For the text-containing cell, return its midpoint in (X, Y) coordinate format. 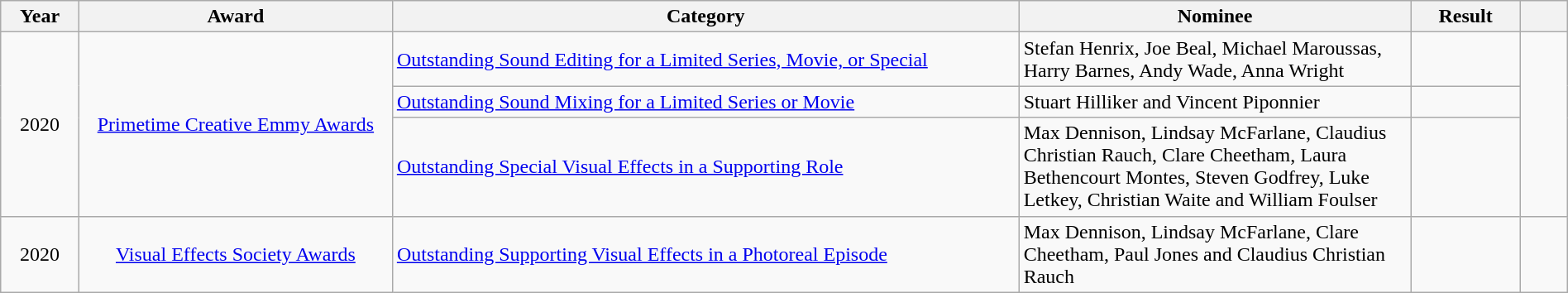
Nominee (1215, 17)
Stuart Hilliker and Vincent Piponnier (1215, 102)
Outstanding Sound Mixing for a Limited Series or Movie (705, 102)
Outstanding Sound Editing for a Limited Series, Movie, or Special (705, 60)
Award (235, 17)
Category (705, 17)
Primetime Creative Emmy Awards (235, 124)
Outstanding Special Visual Effects in a Supporting Role (705, 167)
Visual Effects Society Awards (235, 254)
Stefan Henrix, Joe Beal, Michael Maroussas, Harry Barnes, Andy Wade, Anna Wright (1215, 60)
Outstanding Supporting Visual Effects in a Photoreal Episode (705, 254)
Max Dennison, Lindsay McFarlane, Clare Cheetham, Paul Jones and Claudius Christian Rauch (1215, 254)
Year (40, 17)
Result (1465, 17)
